Determine the (x, y) coordinate at the center of the cell enclosing the given text.  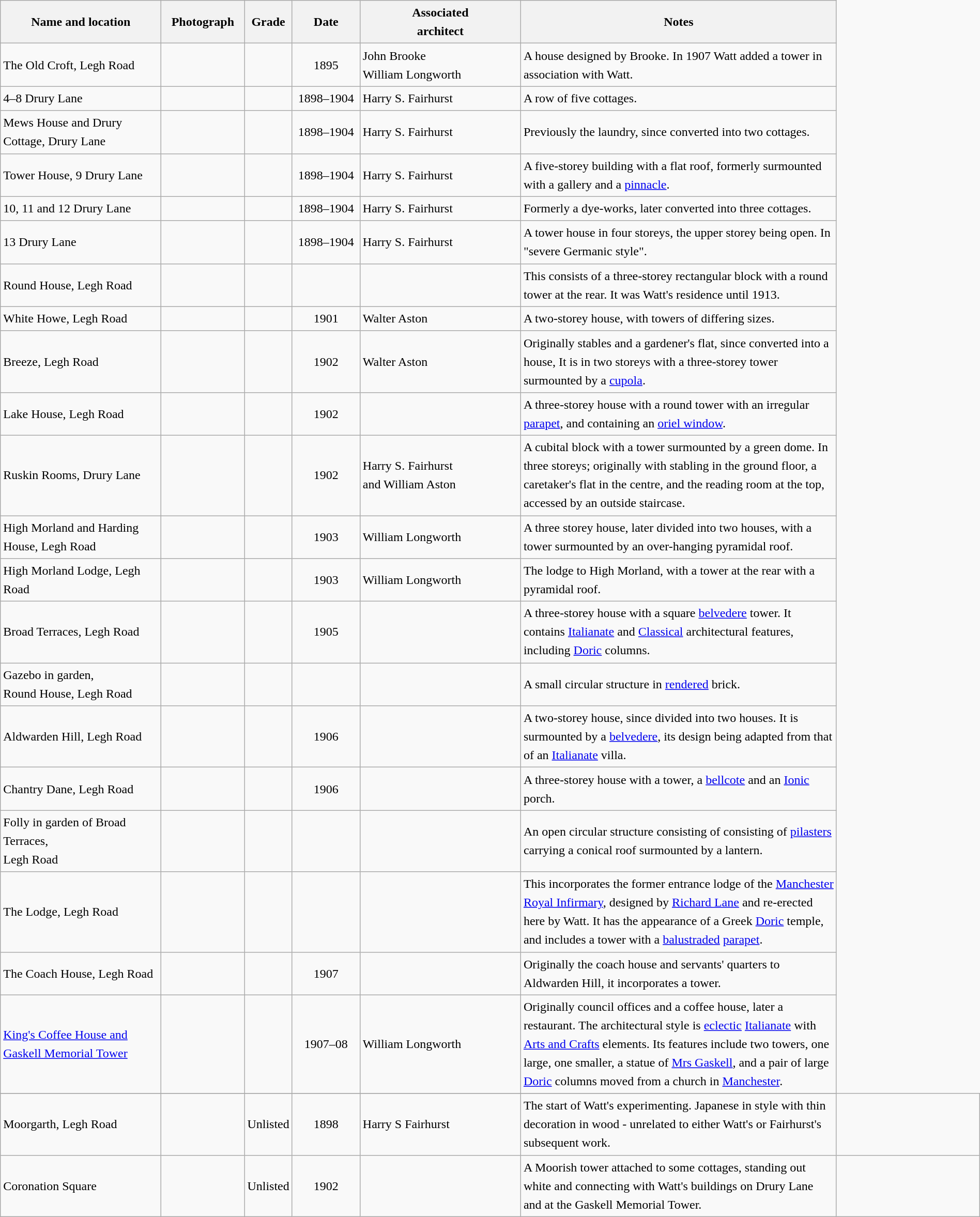
1895 (326, 65)
Folly in garden of Broad Terraces,Legh Road (81, 841)
This consists of a three-storey rectangular block with a round tower at the rear. It was Watt's residence until 1913. (678, 285)
The Old Croft, Legh Road (81, 65)
1907–08 (326, 1044)
13 Drury Lane (81, 242)
A Moorish tower attached to some cottages, standing out white and connecting with Watt's buildings on Drury Lane and at the Gaskell Memorial Tower. (678, 1185)
A two-storey house, with towers of differing sizes. (678, 318)
Tower House, 9 Drury Lane (81, 175)
A two-storey house, since divided into two houses. It is surmounted by a belvedere, its design being adapted from that of an Italianate villa. (678, 737)
Broad Terraces, Legh Road (81, 633)
A house designed by Brooke. In 1907 Watt added a tower in association with Watt. (678, 65)
Chantry Dane, Legh Road (81, 789)
King's Coffee House and Gaskell Memorial Tower (81, 1044)
Previously the laundry, since converted into two cottages. (678, 132)
White Howe, Legh Road (81, 318)
Originally the coach house and servants' quarters to Aldwarden Hill, it incorporates a tower. (678, 974)
A three-storey house with a tower, a bellcote and an Ionic porch. (678, 789)
Grade (268, 22)
1901 (326, 318)
A tower house in four storeys, the upper storey being open. In "severe Germanic style". (678, 242)
Photograph (203, 22)
A small circular structure in rendered brick. (678, 684)
An open circular structure consisting of consisting of pilasters carrying a conical roof surmounted by a lantern. (678, 841)
Originally stables and a gardener's flat, since converted into a house, It is in two storeys with a three-storey tower surmounted by a cupola. (678, 362)
The lodge to High Morland, with a tower at the rear with a pyramidal roof. (678, 580)
A three-storey house with a square belvedere tower. It contains Italianate and Classical architectural features, including Doric columns. (678, 633)
Name and location (81, 22)
A three storey house, later divided into two houses, with a tower surmounted by an over-hanging pyramidal roof. (678, 537)
Gazebo in garden,Round House, Legh Road (81, 684)
The start of Watt's experimenting. Japanese in style with thin decoration in wood - unrelated to either Watt's or Fairhurst's subsequent work. (678, 1124)
Harry S. Fairhurstand William Aston (440, 475)
Associatedarchitect (440, 22)
Round House, Legh Road (81, 285)
Lake House, Legh Road (81, 413)
High Morland Lodge, Legh Road (81, 580)
1905 (326, 633)
1907 (326, 974)
Breeze, Legh Road (81, 362)
The Coach House, Legh Road (81, 974)
Ruskin Rooms, Drury Lane (81, 475)
Aldwarden Hill, Legh Road (81, 737)
John BrookeWilliam Longworth (440, 65)
A three-storey house with a round tower with an irregular parapet, and containing an oriel window. (678, 413)
High Morland and Harding House, Legh Road (81, 537)
Moorgarth, Legh Road (81, 1124)
4–8 Drury Lane (81, 98)
10, 11 and 12 Drury Lane (81, 209)
1898 (326, 1124)
Mews House and Drury Cottage, Drury Lane (81, 132)
A row of five cottages. (678, 98)
A five-storey building with a flat roof, formerly surmounted with a gallery and a pinnacle. (678, 175)
The Lodge, Legh Road (81, 912)
Coronation Square (81, 1185)
Harry S Fairhurst (440, 1124)
Date (326, 22)
Notes (678, 22)
Formerly a dye-works, later converted into three cottages. (678, 209)
